Return the (X, Y) coordinate for the center point of the cell that contains the specified text.  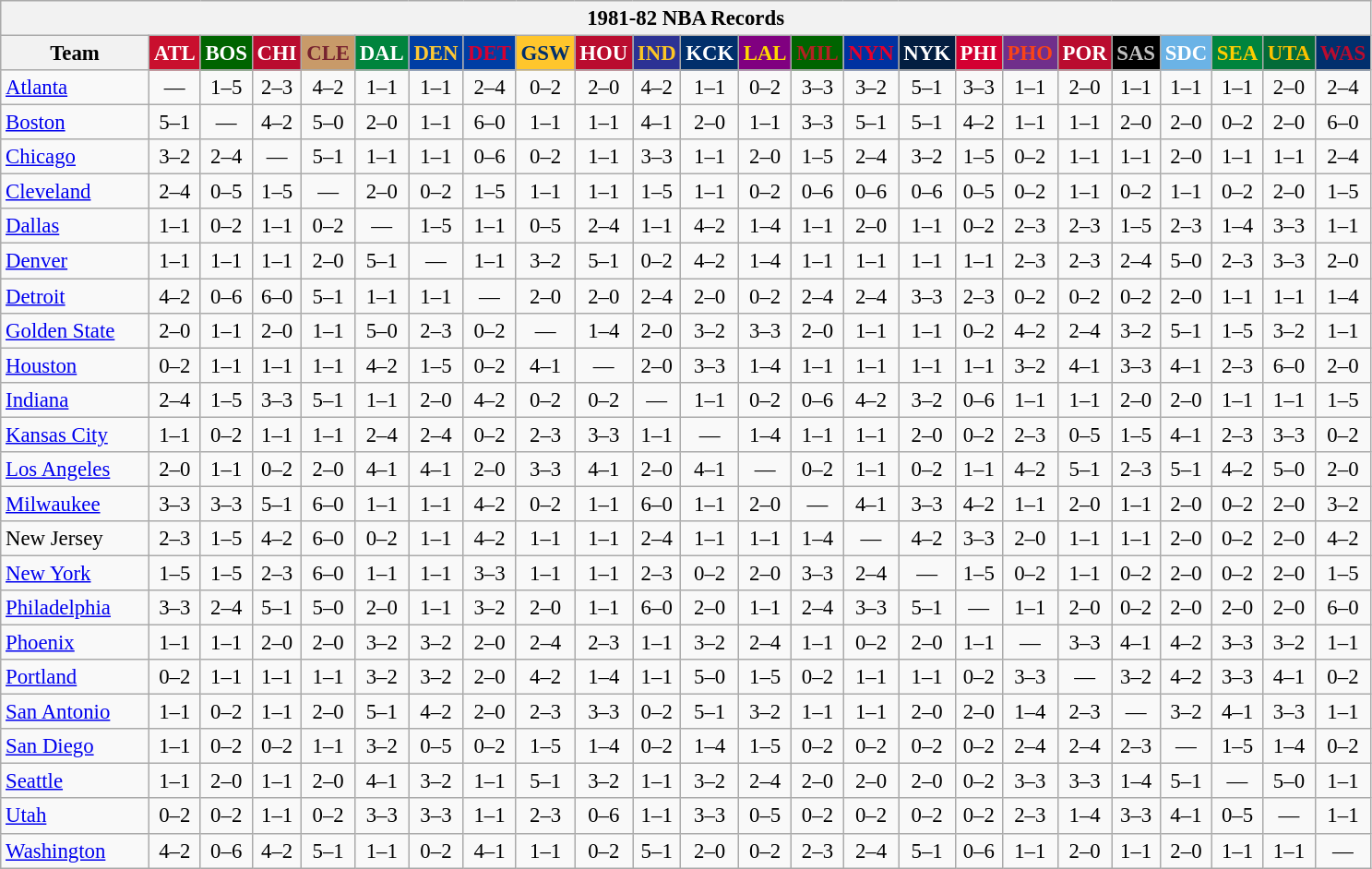
NYN (871, 54)
Washington (76, 851)
Philadelphia (76, 608)
Denver (76, 261)
LAL (764, 54)
MIL (817, 54)
UTA (1288, 54)
CHI (277, 54)
Atlanta (76, 88)
Houston (76, 365)
Chicago (76, 157)
BOS (226, 54)
ATL (174, 54)
GSW (545, 54)
San Diego (76, 746)
Team (76, 54)
Phoenix (76, 643)
NYK (926, 54)
San Antonio (76, 712)
HOU (603, 54)
DEN (435, 54)
POR (1085, 54)
Seattle (76, 781)
Cleveland (76, 192)
Kansas City (76, 434)
New Jersey (76, 539)
DAL (382, 54)
SAS (1136, 54)
SDC (1186, 54)
Los Angeles (76, 470)
New York (76, 573)
Portland (76, 677)
DET (489, 54)
Golden State (76, 330)
1981-82 NBA Records (686, 18)
SEA (1238, 54)
CLE (328, 54)
Utah (76, 816)
Dallas (76, 226)
IND (657, 54)
PHI (978, 54)
Boston (76, 123)
Indiana (76, 399)
Detroit (76, 296)
Milwaukee (76, 504)
PHO (1030, 54)
WAS (1342, 54)
KCK (710, 54)
